Return the (X, Y) coordinate for the center point of the cell that contains the specified text.  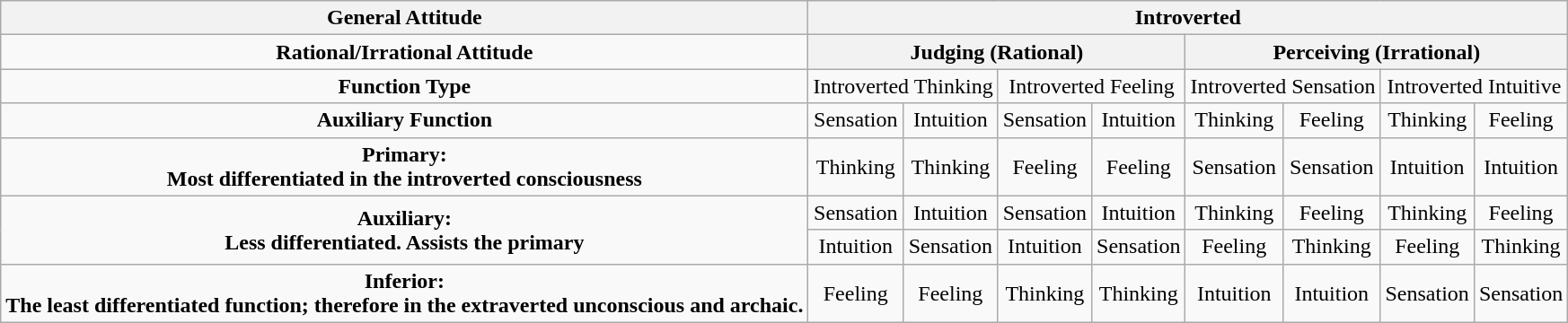
General Attitude (404, 18)
Auxiliary:Less differentiated. Assists the primary (404, 230)
Introverted Sensation (1282, 86)
Introverted Feeling (1092, 86)
Primary:Most differentiated in the introverted consciousness (404, 167)
Perceiving (Irrational) (1377, 52)
Introverted Intuitive (1475, 86)
Rational/Irrational Attitude (404, 52)
Introverted (1188, 18)
Judging (Rational) (997, 52)
Auxiliary Function (404, 120)
Introverted Thinking (903, 86)
Function Type (404, 86)
Inferior:The least differentiated function; therefore in the extraverted unconscious and archaic. (404, 292)
